Capture the cell that displays the provided text and extract its [X, Y] central coordinate. 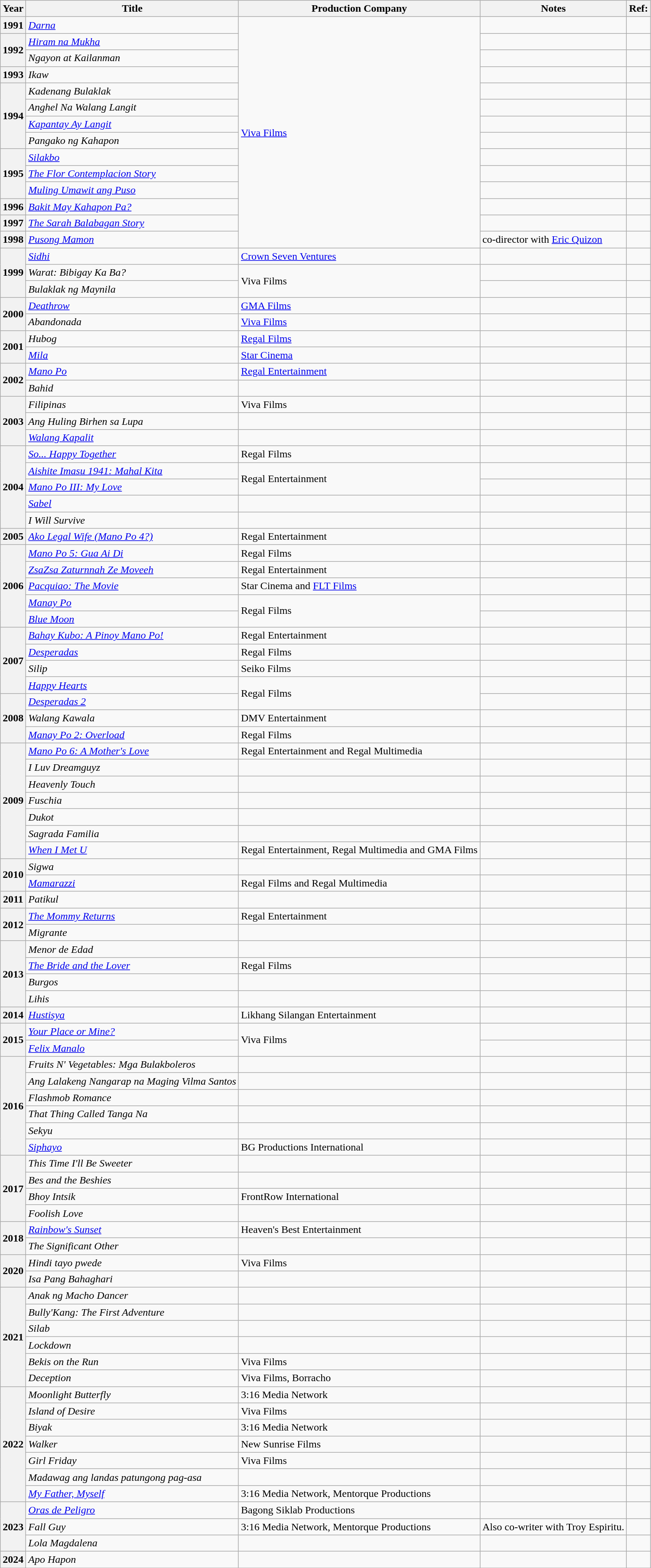
Fruits N' Vegetables: Mga Bulakboleros [133, 1065]
1992 [13, 50]
Foolish Love [133, 1213]
Mano Po 6: A Mother's Love [133, 751]
Sigwa [133, 867]
Manay Po 2: Overload [133, 735]
2000 [13, 314]
Aishite Imasu 1941: Mahal Kita [133, 470]
Girl Friday [133, 1460]
2003 [13, 421]
Mila [133, 355]
Ako Legal Wife (Mano Po 4?) [133, 537]
Desperadas 2 [133, 701]
2012 [13, 924]
Oras de Peligro [133, 1510]
Silab [133, 1329]
Silip [133, 668]
1997 [13, 223]
Regal Films and Regal Multimedia [359, 883]
2024 [13, 1560]
Mamarazzi [133, 883]
Ikaw [133, 75]
2014 [13, 1015]
1991 [13, 25]
Ngayon at Kailanman [133, 58]
Flashmob Romance [133, 1098]
2010 [13, 875]
Sabel [133, 504]
Abandonada [133, 322]
Mano Po 5: Gua Ai Di [133, 553]
1994 [13, 116]
ZsaZsa Zaturnnah Ze Moveeh [133, 570]
Silakbo [133, 157]
1995 [13, 173]
2011 [13, 900]
Darna [133, 25]
2017 [13, 1188]
2015 [13, 1040]
2018 [13, 1238]
Sekyu [133, 1131]
So... Happy Together [133, 454]
Regal Entertainment, Regal Multimedia and GMA Films [359, 850]
Seiko Films [359, 668]
Isa Pang Bahaghari [133, 1279]
Hustisya [133, 1015]
Rainbow's Sunset [133, 1229]
Ang Huling Birhen sa Lupa [133, 421]
Production Company [359, 9]
Fall Guy [133, 1526]
2009 [13, 801]
Also co-writer with Troy Espiritu. [553, 1526]
Likhang Silangan Entertainment [359, 1015]
2020 [13, 1271]
2005 [13, 537]
I Luv Dreamguyz [133, 768]
Pacquiao: The Movie [133, 586]
Bulaklak ng Maynila [133, 289]
The Bride and the Lover [133, 965]
Star Cinema and FLT Films [359, 586]
Bagong Siklab Productions [359, 1510]
Lola Magdalena [133, 1543]
Patikul [133, 900]
Biyak [133, 1428]
Kadenang Bulaklak [133, 91]
Muling Umawit ang Puso [133, 190]
BG Productions International [359, 1147]
The Mommy Returns [133, 916]
Bakit May Kahapon Pa? [133, 207]
Pusong Mamon [133, 240]
Kapantay Ay Langit [133, 124]
Anghel Na Walang Langit [133, 108]
1999 [13, 273]
I Will Survive [133, 520]
1996 [13, 207]
2013 [13, 974]
Ref: [639, 9]
When I Met U [133, 850]
Hindi tayo pwede [133, 1263]
Moonlight Butterfly [133, 1395]
Hubog [133, 339]
Apo Hapon [133, 1560]
Mano Po [133, 372]
Siphayo [133, 1147]
Menor de Edad [133, 949]
Bhoy Intsik [133, 1196]
Blue Moon [133, 619]
Migrante [133, 932]
Sidhi [133, 256]
2008 [13, 718]
FrontRow International [359, 1196]
Walang Kawala [133, 718]
Walang Kapalit [133, 437]
1998 [13, 240]
Bahay Kubo: A Pinoy Mano Po! [133, 636]
2007 [13, 660]
New Sunrise Films [359, 1444]
Year [13, 9]
Sagrada Familia [133, 834]
2004 [13, 487]
Bahid [133, 388]
1993 [13, 75]
Crown Seven Ventures [359, 256]
Hiram na Mukha [133, 42]
GMA Films [359, 306]
Dukot [133, 817]
Ang Lalakeng Nangarap na Maging Vilma Santos [133, 1081]
Felix Manalo [133, 1048]
2006 [13, 586]
Lockdown [133, 1345]
Regal Entertainment and Regal Multimedia [359, 751]
Desperadas [133, 652]
That Thing Called Tanga Na [133, 1114]
2021 [13, 1337]
Lihis [133, 998]
2022 [13, 1444]
Viva Films, Borracho [359, 1378]
2002 [13, 380]
My Father, Myself [133, 1493]
Filipinas [133, 404]
Title [133, 9]
The Significant Other [133, 1246]
Manay Po [133, 603]
2016 [13, 1106]
2023 [13, 1526]
Bes and the Beshies [133, 1180]
2001 [13, 347]
Deathrow [133, 306]
Bully'Kang: The First Adventure [133, 1312]
Star Cinema [359, 355]
Island of Desire [133, 1411]
This Time I'll Be Sweeter [133, 1164]
The Sarah Balabagan Story [133, 223]
The Flor Contemplacion Story [133, 173]
Walker [133, 1444]
Fuschia [133, 801]
Pangako ng Kahapon [133, 140]
Notes [553, 9]
Bekis on the Run [133, 1362]
Heaven's Best Entertainment [359, 1229]
Burgos [133, 982]
co-director with Eric Quizon [553, 240]
Madawag ang landas patungong pag-asa [133, 1477]
Warat: Bibigay Ka Ba? [133, 273]
DMV Entertainment [359, 718]
Anak ng Macho Dancer [133, 1296]
Happy Hearts [133, 685]
Your Place or Mine? [133, 1032]
Mano Po III: My Love [133, 487]
Deception [133, 1378]
Heavenly Touch [133, 784]
